Extract the [x, y] coordinate from the center of the cell holding the provided text.  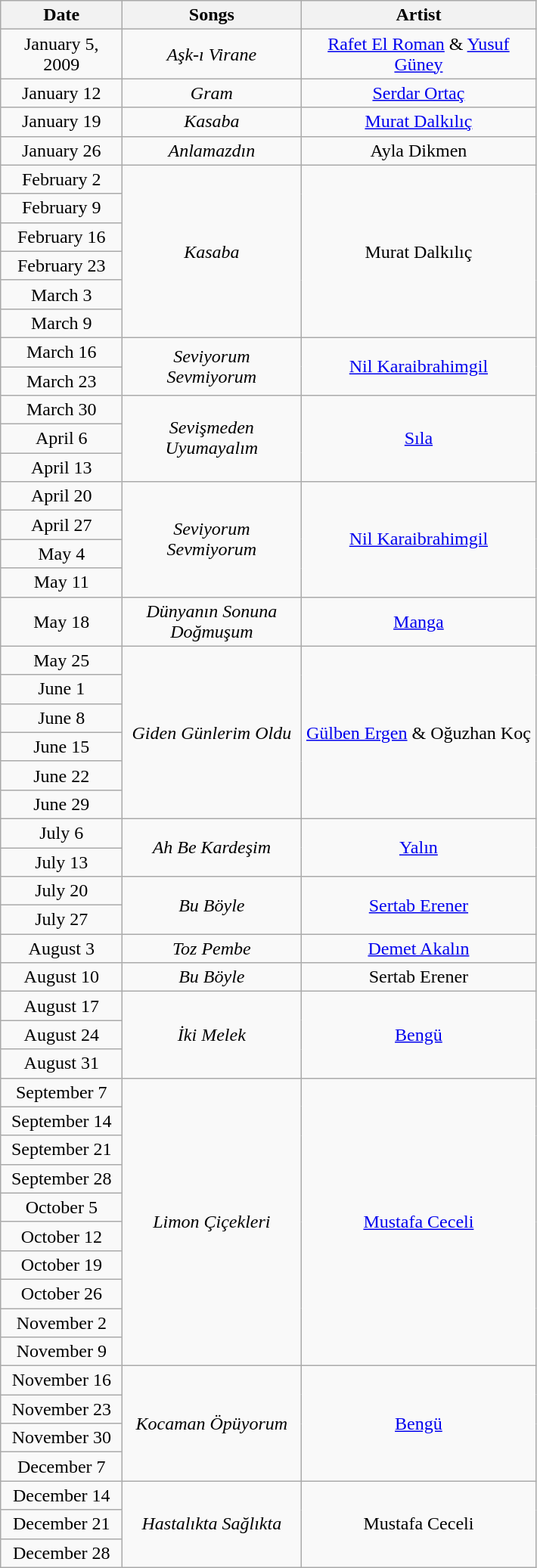
November 2 [62, 1323]
February 16 [62, 237]
January 26 [62, 151]
June 22 [62, 775]
March 30 [62, 410]
Gram [212, 93]
August 10 [62, 977]
October 26 [62, 1293]
January 5, 2009 [62, 54]
Artist [419, 15]
Limon Çiçekleri [212, 1222]
August 31 [62, 1063]
December 7 [62, 1467]
Hastalıkta Sağlıkta [212, 1524]
November 9 [62, 1352]
August 17 [62, 1006]
November 30 [62, 1438]
July 6 [62, 833]
July 20 [62, 891]
November 16 [62, 1380]
July 27 [62, 920]
Demet Akalın [419, 949]
Manga [419, 622]
September 21 [62, 1150]
April 27 [62, 525]
December 14 [62, 1495]
September 28 [62, 1178]
January 19 [62, 122]
May 11 [62, 582]
Aşk-ı Virane [212, 54]
Sevişmeden Uyumayalım [212, 439]
March 3 [62, 294]
March 9 [62, 323]
December 28 [62, 1553]
March 23 [62, 380]
Giden Günlerim Oldu [212, 732]
March 16 [62, 352]
Anlamazdın [212, 151]
Toz Pembe [212, 949]
February 9 [62, 208]
Kocaman Öpüyorum [212, 1424]
Ayla Dikmen [419, 151]
August 24 [62, 1035]
October 5 [62, 1207]
May 4 [62, 554]
İki Melek [212, 1035]
October 12 [62, 1236]
September 7 [62, 1092]
July 13 [62, 862]
August 3 [62, 949]
Sıla [419, 439]
Ah Be Kardeşim [212, 847]
Gülben Ergen & Oğuzhan Koç [419, 732]
May 25 [62, 660]
May 18 [62, 622]
June 1 [62, 689]
June 15 [62, 747]
February 2 [62, 179]
Serdar Ortaç [419, 93]
June 8 [62, 718]
June 29 [62, 804]
April 13 [62, 467]
December 21 [62, 1524]
October 19 [62, 1265]
Yalın [419, 847]
April 6 [62, 439]
Dünyanın Sonuna Doğmuşum [212, 622]
February 23 [62, 265]
Rafet El Roman & Yusuf Güney [419, 54]
September 14 [62, 1121]
Songs [212, 15]
Date [62, 15]
November 23 [62, 1409]
January 12 [62, 93]
April 20 [62, 496]
